Scan for the cell matching the given text and deliver its (X, Y) coordinate at center. 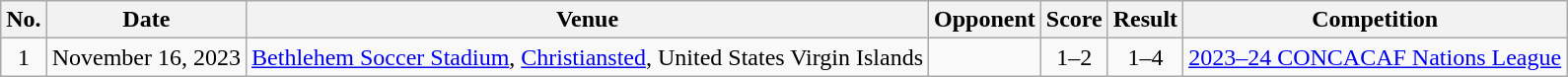
November 16, 2023 (146, 57)
No. (24, 20)
Score (1074, 20)
Bethlehem Soccer Stadium, Christiansted, United States Virgin Islands (588, 57)
Opponent (985, 20)
1–2 (1074, 57)
Result (1145, 20)
2023–24 CONCACAF Nations League (1375, 57)
Venue (588, 20)
Competition (1375, 20)
1 (24, 57)
Date (146, 20)
1–4 (1145, 57)
